Output the [X, Y] coordinate of the center of the cell containing the given text.  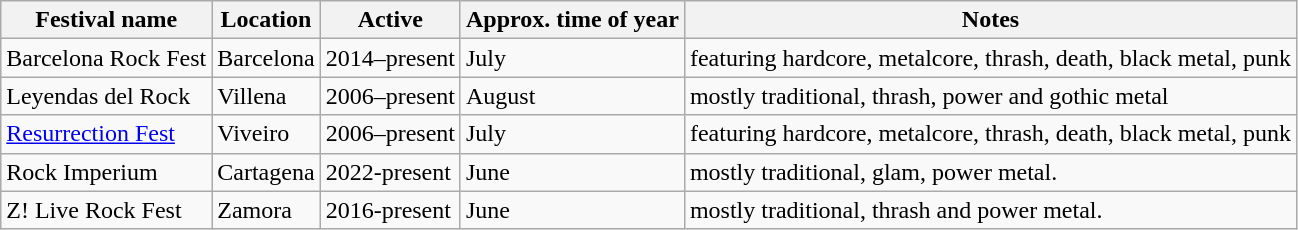
mostly traditional, thrash and power metal. [990, 210]
Viveiro [266, 134]
August [572, 96]
2016-present [390, 210]
2022-present [390, 172]
Rock Imperium [106, 172]
Location [266, 20]
mostly traditional, thrash, power and gothic metal [990, 96]
2014–present [390, 58]
Festival name [106, 20]
Z! Live Rock Fest [106, 210]
Barcelona [266, 58]
Cartagena [266, 172]
Villena [266, 96]
Approx. time of year [572, 20]
Zamora [266, 210]
Notes [990, 20]
Barcelona Rock Fest [106, 58]
Active [390, 20]
Resurrection Fest [106, 134]
Leyendas del Rock [106, 96]
mostly traditional, glam, power metal. [990, 172]
